Extract the (X, Y) coordinate from the center of the cell holding the provided text.  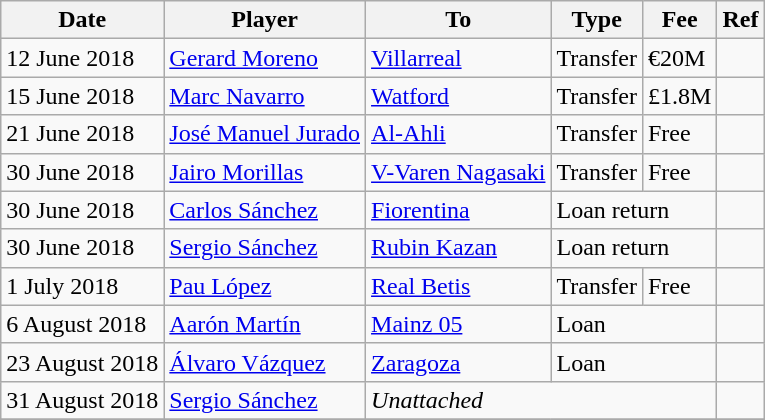
15 June 2018 (82, 96)
Rubin Kazan (458, 248)
23 August 2018 (82, 362)
Fee (679, 20)
6 August 2018 (82, 324)
Álvaro Vázquez (265, 362)
1 July 2018 (82, 286)
Unattached (542, 400)
Gerard Moreno (265, 58)
To (458, 20)
Zaragoza (458, 362)
Ref (740, 20)
£1.8M (679, 96)
31 August 2018 (82, 400)
Carlos Sánchez (265, 210)
José Manuel Jurado (265, 134)
Fiorentina (458, 210)
Jairo Morillas (265, 172)
12 June 2018 (82, 58)
Type (597, 20)
Date (82, 20)
Pau López (265, 286)
Marc Navarro (265, 96)
€20M (679, 58)
Villarreal (458, 58)
Player (265, 20)
Aarón Martín (265, 324)
Mainz 05 (458, 324)
Real Betis (458, 286)
Al-Ahli (458, 134)
V-Varen Nagasaki (458, 172)
Watford (458, 96)
21 June 2018 (82, 134)
